Return the (x, y) coordinate for the center point of the cell that contains the specified text.  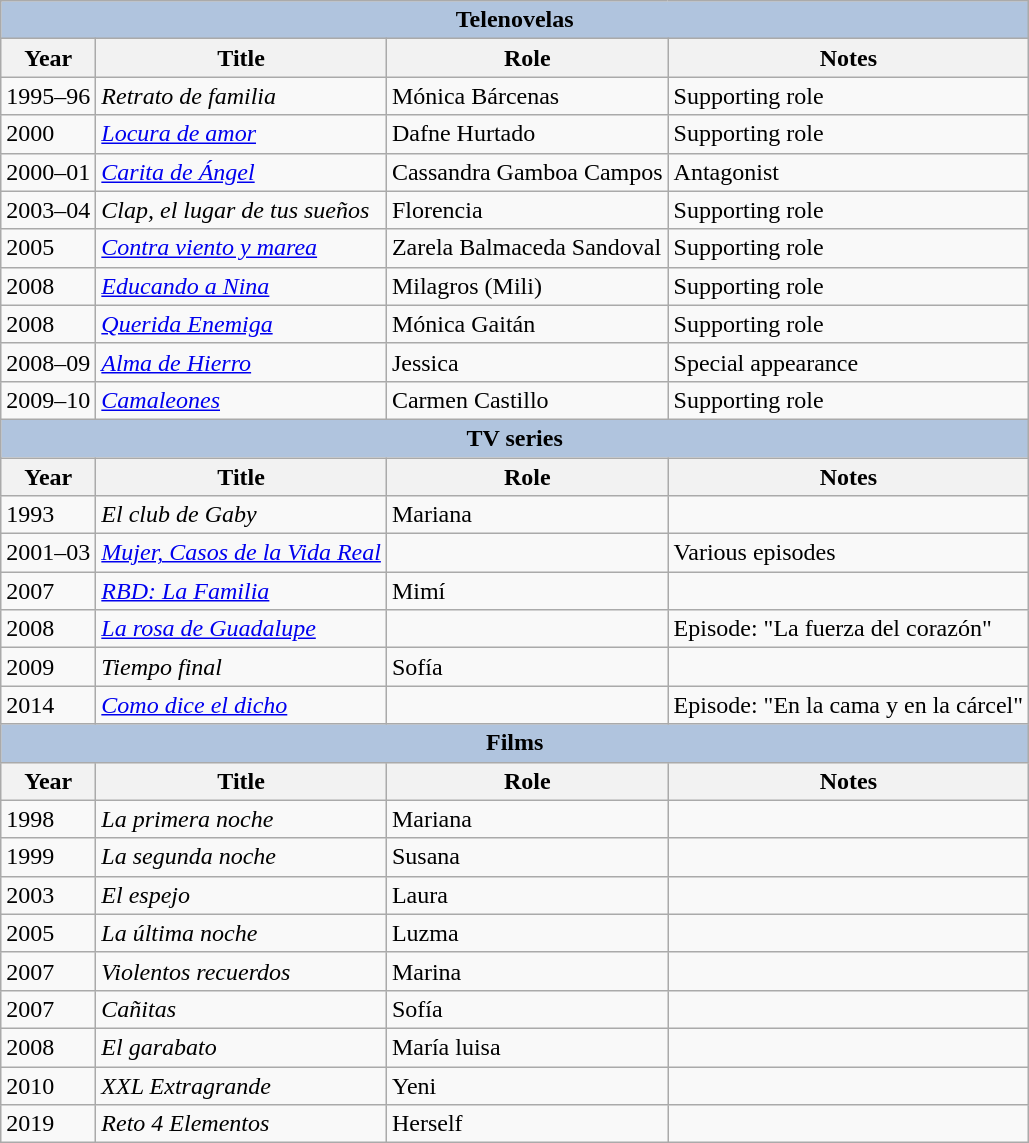
2000 (48, 134)
1995–96 (48, 96)
1999 (48, 857)
2014 (48, 705)
RBD: La Familia (242, 591)
Telenovelas (515, 20)
Laura (527, 895)
2009 (48, 667)
Herself (527, 1124)
2010 (48, 1085)
1998 (48, 819)
La segunda noche (242, 857)
La última noche (242, 933)
El espejo (242, 895)
2008–09 (48, 362)
Luzma (527, 933)
Episode: "En la cama y en la cárcel" (848, 705)
Clap, el lugar de tus sueños (242, 210)
Various episodes (848, 553)
2019 (48, 1124)
Querida Enemiga (242, 324)
Como dice el dicho (242, 705)
Mimí (527, 591)
Mujer, Casos de la Vida Real (242, 553)
Films (515, 743)
Susana (527, 857)
Violentos recuerdos (242, 971)
María luisa (527, 1047)
El club de Gaby (242, 515)
1993 (48, 515)
2000–01 (48, 172)
Tiempo final (242, 667)
Mónica Gaitán (527, 324)
XXL Extragrande (242, 1085)
Antagonist (848, 172)
2009–10 (48, 400)
Special appearance (848, 362)
El garabato (242, 1047)
Contra viento y marea (242, 248)
Carmen Castillo (527, 400)
Dafne Hurtado (527, 134)
Cañitas (242, 1009)
Mónica Bárcenas (527, 96)
Yeni (527, 1085)
Zarela Balmaceda Sandoval (527, 248)
Alma de Hierro (242, 362)
Retrato de familia (242, 96)
La rosa de Guadalupe (242, 629)
Episode: "La fuerza del corazón" (848, 629)
Jessica (527, 362)
Reto 4 Elementos (242, 1124)
Camaleones (242, 400)
Locura de amor (242, 134)
2003 (48, 895)
Educando a Nina (242, 286)
Florencia (527, 210)
TV series (515, 438)
Cassandra Gamboa Campos (527, 172)
La primera noche (242, 819)
Marina (527, 971)
Carita de Ángel (242, 172)
Milagros (Mili) (527, 286)
2003–04 (48, 210)
2001–03 (48, 553)
